Scan for the cell matching the given text and deliver its (x, y) coordinate at center. 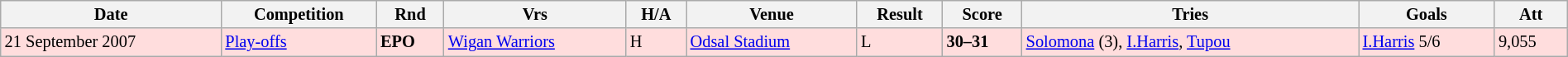
EPO (410, 42)
Solomona (3), I.Harris, Tupou (1191, 42)
Wigan Warriors (535, 42)
Result (900, 14)
Competition (299, 14)
Odsal Stadium (772, 42)
L (900, 42)
Rnd (410, 14)
Venue (772, 14)
Goals (1427, 14)
Vrs (535, 14)
Score (982, 14)
Att (1531, 14)
Play-offs (299, 42)
H/A (657, 14)
H (657, 42)
Date (111, 14)
I.Harris 5/6 (1427, 42)
30–31 (982, 42)
Tries (1191, 14)
21 September 2007 (111, 42)
9,055 (1531, 42)
